From the cell containing the given text, extract its center point as (X, Y) coordinate. 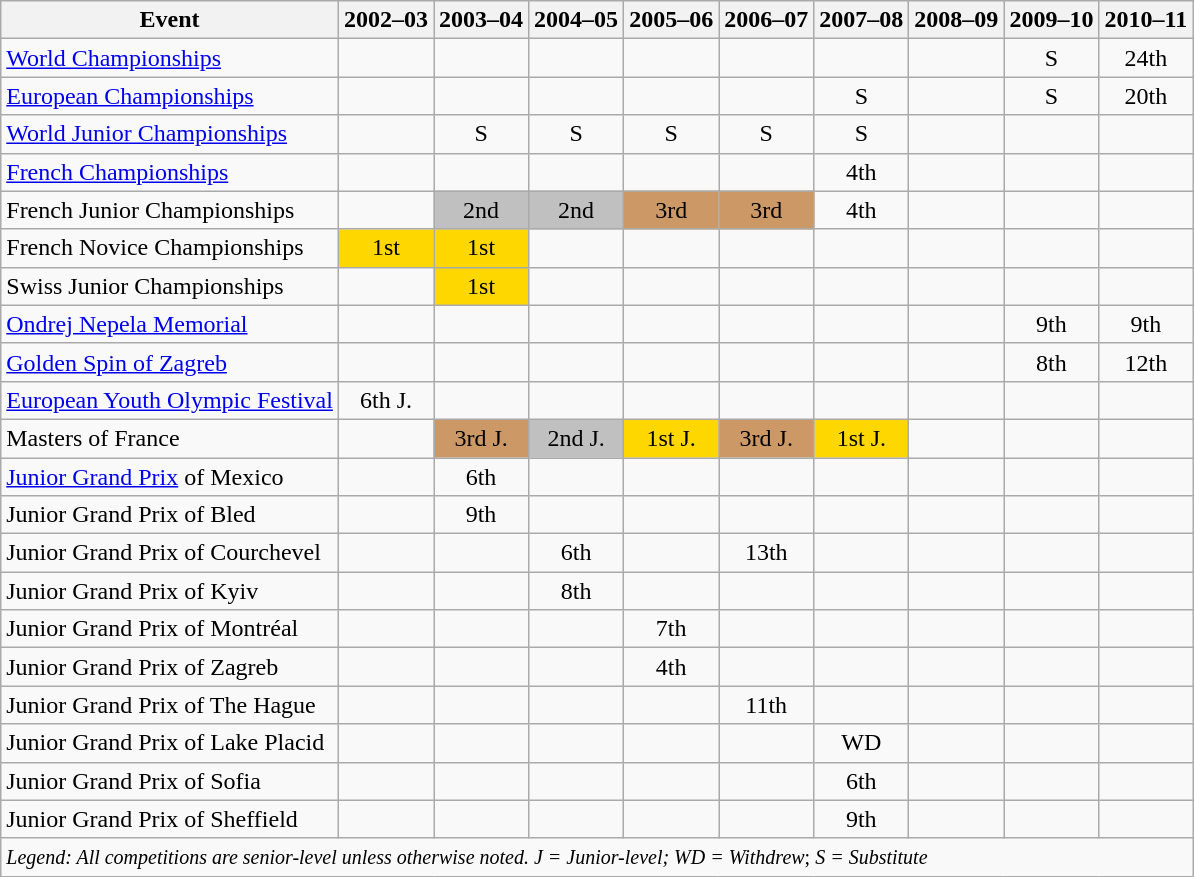
Junior Grand Prix of Bled (170, 515)
European Championships (170, 96)
Junior Grand Prix of Montréal (170, 629)
Junior Grand Prix of Sofia (170, 781)
Legend: All competitions are senior-level unless otherwise noted. J = Junior-level; WD = Withdrew; S = Substitute (597, 857)
2008–09 (956, 20)
Junior Grand Prix of Kyiv (170, 591)
7th (672, 629)
French Junior Championships (170, 210)
2nd J. (576, 438)
Swiss Junior Championships (170, 286)
2003–04 (482, 20)
Masters of France (170, 438)
European Youth Olympic Festival (170, 400)
WD (862, 743)
Golden Spin of Zagreb (170, 362)
Event (170, 20)
2004–05 (576, 20)
13th (766, 553)
2010–11 (1146, 20)
Junior Grand Prix of Mexico (170, 477)
6th J. (386, 400)
Junior Grand Prix of Zagreb (170, 667)
24th (1146, 58)
French Championships (170, 172)
Junior Grand Prix of Courchevel (170, 553)
Junior Grand Prix of Lake Placid (170, 743)
2007–08 (862, 20)
Junior Grand Prix of Sheffield (170, 819)
2009–10 (1052, 20)
11th (766, 705)
World Junior Championships (170, 134)
French Novice Championships (170, 248)
20th (1146, 96)
2006–07 (766, 20)
2002–03 (386, 20)
2005–06 (672, 20)
12th (1146, 362)
World Championships (170, 58)
Ondrej Nepela Memorial (170, 324)
Junior Grand Prix of The Hague (170, 705)
